Scan for the cell matching the given text and deliver its (X, Y) coordinate at center. 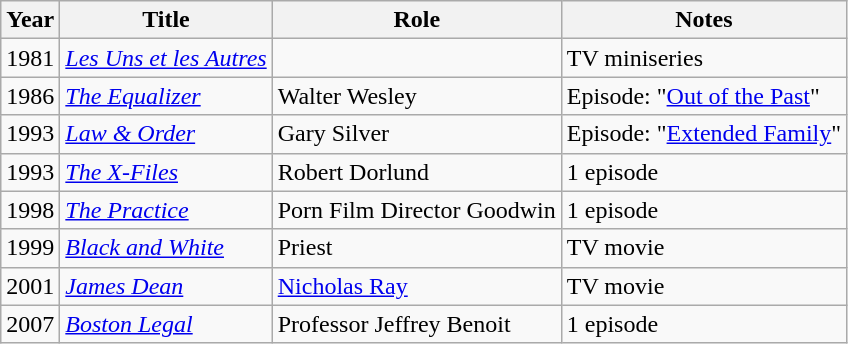
Year (30, 20)
Walter Wesley (416, 96)
1999 (30, 248)
Les Uns et les Autres (166, 58)
Professor Jeffrey Benoit (416, 324)
1986 (30, 96)
The X-Files (166, 172)
2001 (30, 286)
Black and White (166, 248)
Notes (704, 20)
Gary Silver (416, 134)
2007 (30, 324)
Episode: "Extended Family" (704, 134)
James Dean (166, 286)
The Equalizer (166, 96)
Porn Film Director Goodwin (416, 210)
1981 (30, 58)
1998 (30, 210)
Robert Dorlund (416, 172)
Episode: "Out of the Past" (704, 96)
The Practice (166, 210)
Role (416, 20)
Nicholas Ray (416, 286)
Law & Order (166, 134)
Priest (416, 248)
TV miniseries (704, 58)
Boston Legal (166, 324)
Title (166, 20)
